Detect which cell encompasses the target text, then output its (x, y) center coordinate. 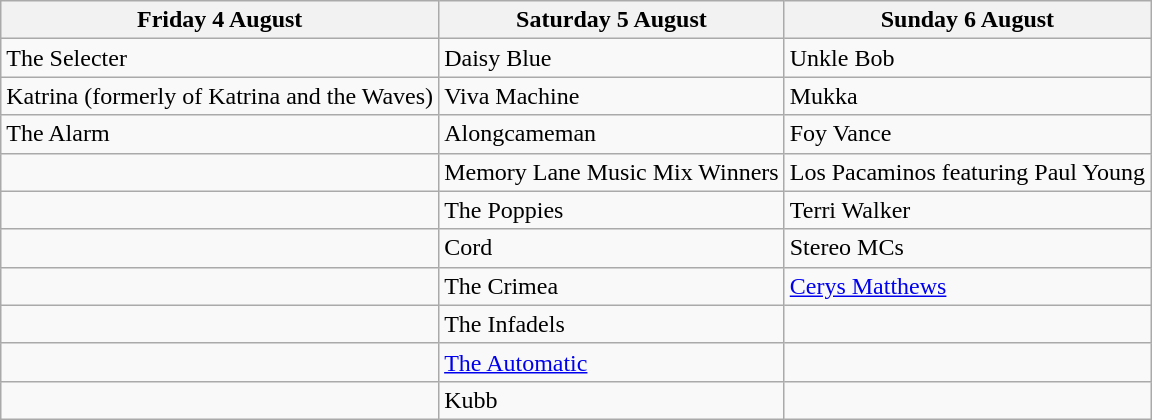
The Poppies (612, 210)
Sunday 6 August (967, 20)
Terri Walker (967, 210)
Cord (612, 248)
Foy Vance (967, 134)
The Automatic (612, 362)
The Crimea (612, 286)
Viva Machine (612, 96)
Stereo MCs (967, 248)
Friday 4 August (220, 20)
The Alarm (220, 134)
Memory Lane Music Mix Winners (612, 172)
Cerys Matthews (967, 286)
Katrina (formerly of Katrina and the Waves) (220, 96)
Unkle Bob (967, 58)
Alongcameman (612, 134)
Mukka (967, 96)
Daisy Blue (612, 58)
Los Pacaminos featuring Paul Young (967, 172)
Saturday 5 August (612, 20)
The Selecter (220, 58)
Kubb (612, 400)
The Infadels (612, 324)
